Return (x, y) of the center of cell containing provided text 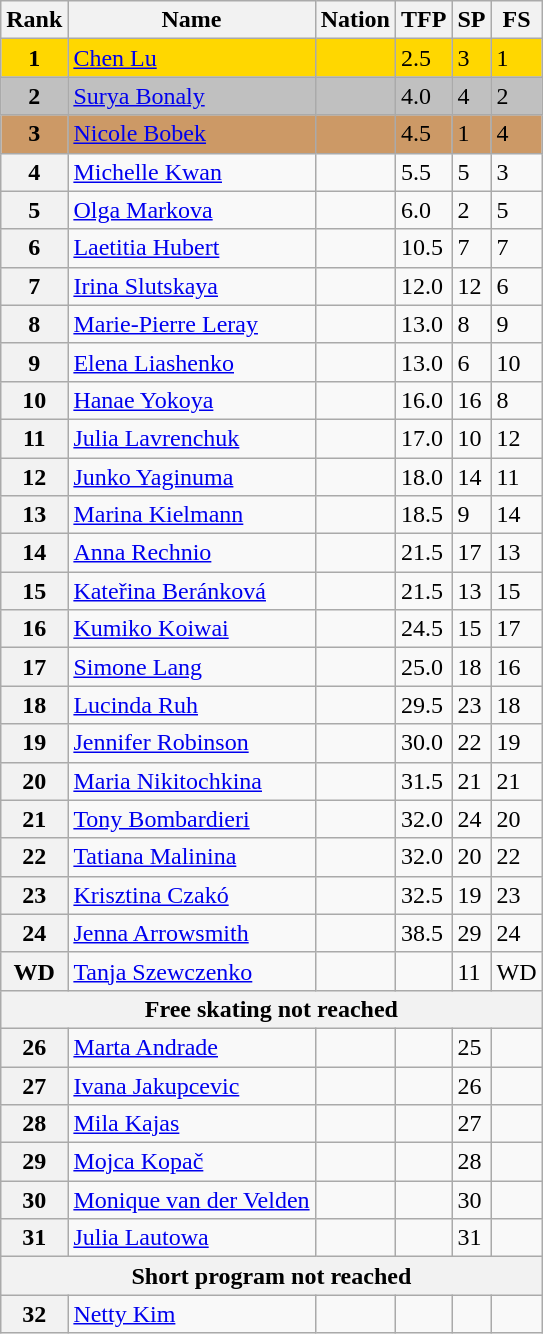
4.5 (424, 134)
Tatiana Malinina (192, 857)
Olga Markova (192, 210)
Marina Kielmann (192, 515)
Nicole Bobek (192, 134)
31.5 (424, 781)
Rank (34, 20)
SP (472, 20)
Tanja Szewczenko (192, 971)
Krisztina Czakó (192, 895)
29.5 (424, 705)
12.0 (424, 286)
Short program not reached (272, 1276)
Lucinda Ruh (192, 705)
30.0 (424, 743)
Tony Bombardieri (192, 819)
Michelle Kwan (192, 172)
Maria Nikitochkina (192, 781)
17.0 (424, 438)
Monique van der Velden (192, 1200)
2.5 (424, 58)
25 (472, 1047)
Kumiko Koiwai (192, 629)
Jennifer Robinson (192, 743)
Irina Slutskaya (192, 286)
Elena Liashenko (192, 362)
18.5 (424, 515)
Junko Yaginuma (192, 477)
Marie-Pierre Leray (192, 324)
Name (192, 20)
TFP (424, 20)
16.0 (424, 400)
Nation (355, 20)
FS (516, 20)
Kateřina Beránková (192, 591)
25.0 (424, 667)
Laetitia Hubert (192, 248)
Julia Lautowa (192, 1238)
Jenna Arrowsmith (192, 933)
Surya Bonaly (192, 96)
6.0 (424, 210)
Marta Andrade (192, 1047)
Chen Lu (192, 58)
32 (34, 1314)
32.5 (424, 895)
Mila Kajas (192, 1124)
Ivana Jakupcevic (192, 1085)
38.5 (424, 933)
Mojca Kopač (192, 1162)
5.5 (424, 172)
Netty Kim (192, 1314)
Anna Rechnio (192, 553)
18.0 (424, 477)
4.0 (424, 96)
10.5 (424, 248)
Hanae Yokoya (192, 400)
Julia Lavrenchuk (192, 438)
24.5 (424, 629)
Free skating not reached (272, 1009)
Simone Lang (192, 667)
